Find where the given text appears and provide that cell's center as (X, Y) coordinate. 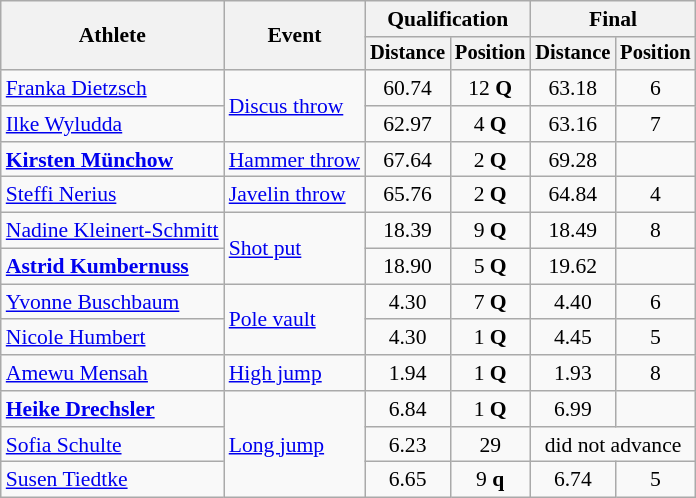
1.94 (408, 373)
Event (294, 36)
4 (655, 195)
1.93 (572, 373)
4.40 (572, 302)
6.74 (572, 480)
18.49 (572, 231)
7 Q (490, 302)
Nadine Kleinert-Schmitt (112, 231)
60.74 (408, 88)
65.76 (408, 195)
62.97 (408, 124)
Long jump (294, 444)
4 Q (490, 124)
Sofia Schulte (112, 445)
19.62 (572, 267)
18.90 (408, 267)
5 Q (490, 267)
Heike Drechsler (112, 409)
Javelin throw (294, 195)
Kirsten Münchow (112, 160)
Astrid Kumbernuss (112, 267)
6.84 (408, 409)
6.23 (408, 445)
29 (490, 445)
18.39 (408, 231)
Yvonne Buschbaum (112, 302)
4.45 (572, 338)
64.84 (572, 195)
Hammer throw (294, 160)
Discus throw (294, 106)
6.65 (408, 480)
9 Q (490, 231)
63.18 (572, 88)
12 Q (490, 88)
did not advance (612, 445)
Pole vault (294, 320)
Final (612, 19)
Steffi Nerius (112, 195)
Nicole Humbert (112, 338)
6.99 (572, 409)
67.64 (408, 160)
Franka Dietzsch (112, 88)
7 (655, 124)
Shot put (294, 248)
Amewu Mensah (112, 373)
Ilke Wyludda (112, 124)
Susen Tiedtke (112, 480)
High jump (294, 373)
Qualification (448, 19)
69.28 (572, 160)
9 q (490, 480)
63.16 (572, 124)
Athlete (112, 36)
